Locate the cell with the specified text and output its [x, y] center coordinate. 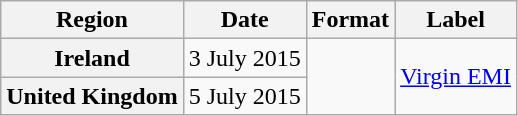
Label [456, 20]
Region [92, 20]
Format [350, 20]
Ireland [92, 58]
Date [244, 20]
5 July 2015 [244, 96]
United Kingdom [92, 96]
Virgin EMI [456, 77]
3 July 2015 [244, 58]
